From the cell containing the given text, extract its center point as (x, y) coordinate. 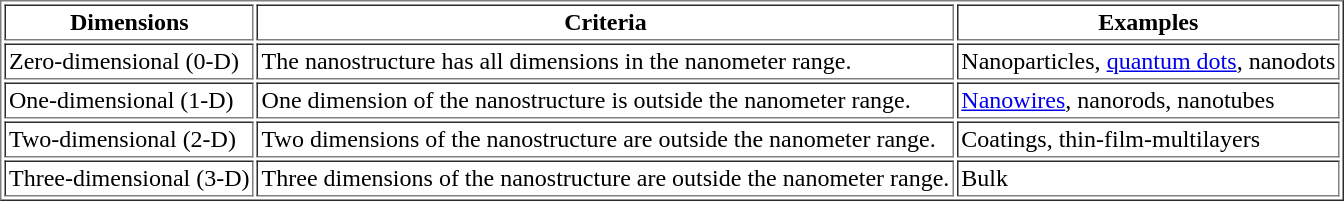
One-dimensional (1-D) (129, 100)
Two dimensions of the nanostructure are outside the nanometer range. (606, 140)
Criteria (606, 22)
Nanoparticles, quantum dots, nanodots (1148, 62)
The nanostructure has all dimensions in the nanometer range. (606, 62)
Bulk (1148, 178)
Zero-dimensional (0-D) (129, 62)
Examples (1148, 22)
Three-dimensional (3-D) (129, 178)
Two-dimensional (2-D) (129, 140)
Dimensions (129, 22)
Coatings, thin-film-multilayers (1148, 140)
Three dimensions of the nanostructure are outside the nanometer range. (606, 178)
One dimension of the nanostructure is outside the nanometer range. (606, 100)
Nanowires, nanorods, nanotubes (1148, 100)
